Output the [X, Y] coordinate of the center of the cell containing the given text.  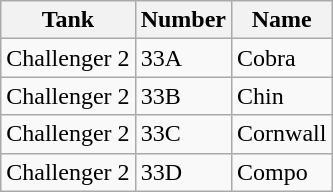
Name [282, 20]
33C [183, 134]
33A [183, 58]
Tank [68, 20]
33D [183, 172]
Chin [282, 96]
Compo [282, 172]
Cornwall [282, 134]
33B [183, 96]
Cobra [282, 58]
Number [183, 20]
